Identify which cell holds the provided text, then report its (X, Y) central coordinate. 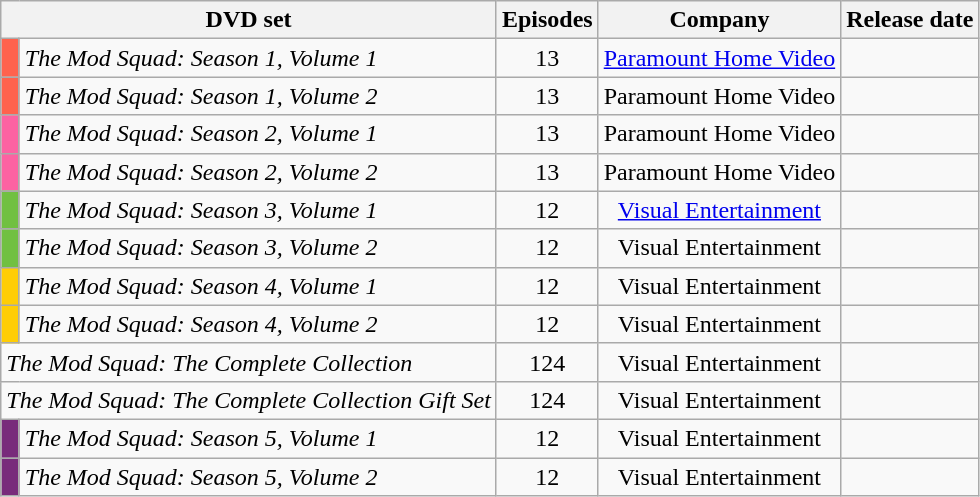
The Mod Squad: Season 2, Volume 2 (258, 172)
The Mod Squad: The Complete Collection Gift Set (249, 400)
The Mod Squad: Season 3, Volume 2 (258, 248)
Episodes (547, 20)
The Mod Squad: Season 1, Volume 2 (258, 96)
DVD set (249, 20)
The Mod Squad: Season 5, Volume 1 (258, 438)
The Mod Squad: Season 4, Volume 2 (258, 324)
Release date (910, 20)
The Mod Squad: Season 3, Volume 1 (258, 210)
The Mod Squad: Season 1, Volume 1 (258, 58)
The Mod Squad: The Complete Collection (249, 362)
The Mod Squad: Season 4, Volume 1 (258, 286)
The Mod Squad: Season 5, Volume 2 (258, 477)
Company (719, 20)
The Mod Squad: Season 2, Volume 1 (258, 134)
